Find where the given text appears and provide that cell's center as (x, y) coordinate. 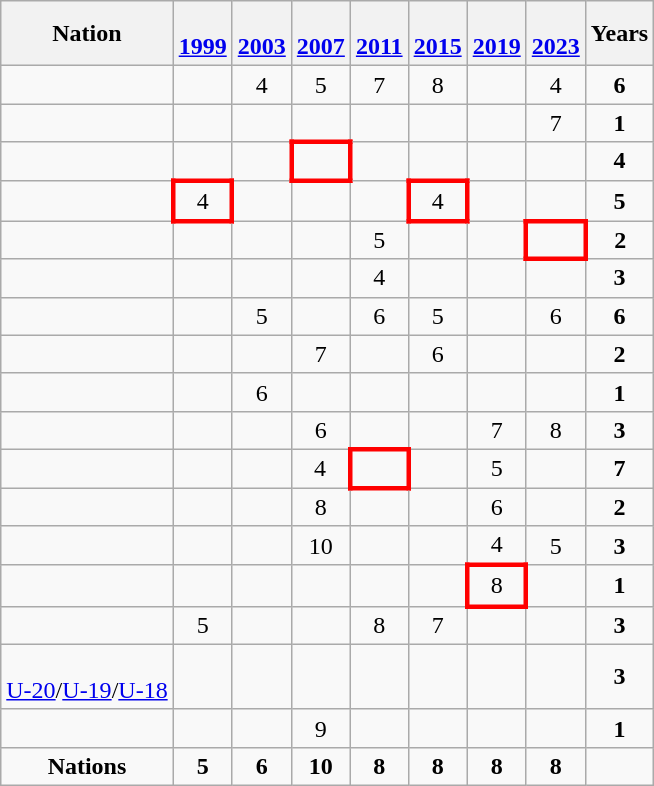
2015 (438, 34)
U-20/U-19/U-18 (87, 676)
2007 (320, 34)
Years (619, 34)
9 (320, 728)
2023 (556, 34)
2019 (496, 34)
Nations (87, 766)
2003 (262, 34)
1999 (202, 34)
2011 (379, 34)
Nation (87, 34)
